Return the (X, Y) coordinate for the center point of the cell that contains the specified text.  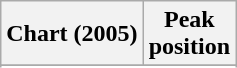
Peakposition (189, 34)
Chart (2005) (72, 34)
